Determine the (x, y) coordinate at the center of the cell enclosing the given text.  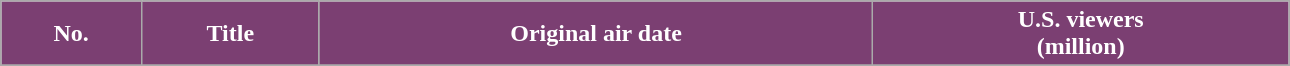
Title (230, 34)
Original air date (596, 34)
U.S. viewers(million) (1081, 34)
No. (72, 34)
